Find where the given text appears and provide that cell's center as (X, Y) coordinate. 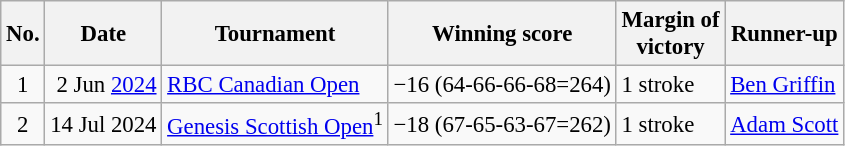
Winning score (502, 34)
Runner-up (784, 34)
Ben Griffin (784, 85)
−16 (64-66-66-68=264) (502, 85)
Adam Scott (784, 124)
RBC Canadian Open (275, 85)
Genesis Scottish Open1 (275, 124)
No. (23, 34)
Margin ofvictory (670, 34)
1 (23, 85)
2 Jun 2024 (104, 85)
Tournament (275, 34)
2 (23, 124)
Date (104, 34)
14 Jul 2024 (104, 124)
−18 (67-65-63-67=262) (502, 124)
